Extract the (X, Y) coordinate from the center of the cell holding the provided text.  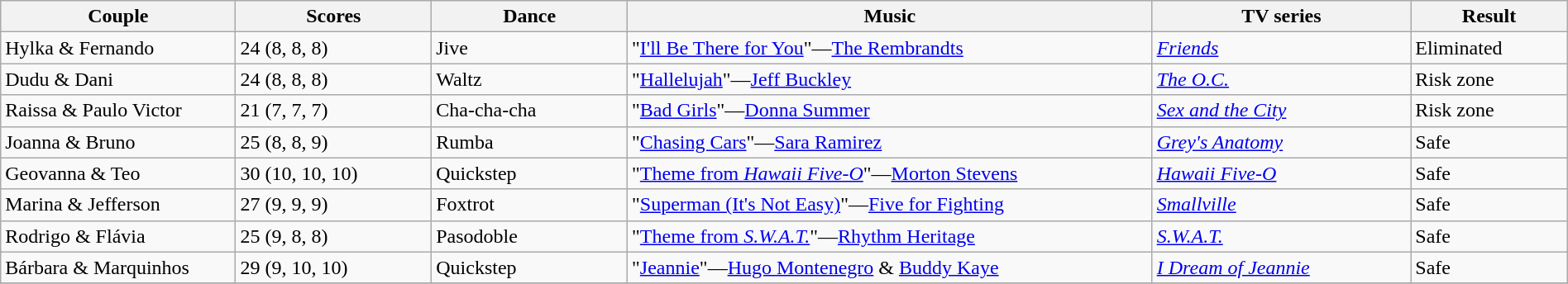
"Jeannie"—Hugo Montenegro & Buddy Kaye (890, 267)
Waltz (529, 79)
Grey's Anatomy (1282, 142)
Bárbara & Marquinhos (118, 267)
"Hallelujah"—Jeff Buckley (890, 79)
S.W.A.T. (1282, 236)
"Superman (It's Not Easy)"—Five for Fighting (890, 205)
Sex and the City (1282, 111)
Hawaii Five-O (1282, 173)
21 (7, 7, 7) (334, 111)
Pasodoble (529, 236)
Music (890, 17)
Result (1489, 17)
The O.C. (1282, 79)
Scores (334, 17)
Foxtrot (529, 205)
Joanna & Bruno (118, 142)
27 (9, 9, 9) (334, 205)
25 (8, 8, 9) (334, 142)
29 (9, 10, 10) (334, 267)
Eliminated (1489, 48)
Smallville (1282, 205)
25 (9, 8, 8) (334, 236)
Marina & Jefferson (118, 205)
"I'll Be There for You"—The Rembrandts (890, 48)
"Theme from S.W.A.T."—Rhythm Heritage (890, 236)
Hylka & Fernando (118, 48)
Couple (118, 17)
"Theme from Hawaii Five-O"—Morton Stevens (890, 173)
Dudu & Dani (118, 79)
TV series (1282, 17)
"Chasing Cars"—Sara Ramirez (890, 142)
Dance (529, 17)
I Dream of Jeannie (1282, 267)
Raissa & Paulo Victor (118, 111)
Geovanna & Teo (118, 173)
Jive (529, 48)
Rumba (529, 142)
"Bad Girls"—Donna Summer (890, 111)
Cha-cha-cha (529, 111)
30 (10, 10, 10) (334, 173)
Friends (1282, 48)
Rodrigo & Flávia (118, 236)
